Output the (x, y) coordinate of the center of the cell containing the given text.  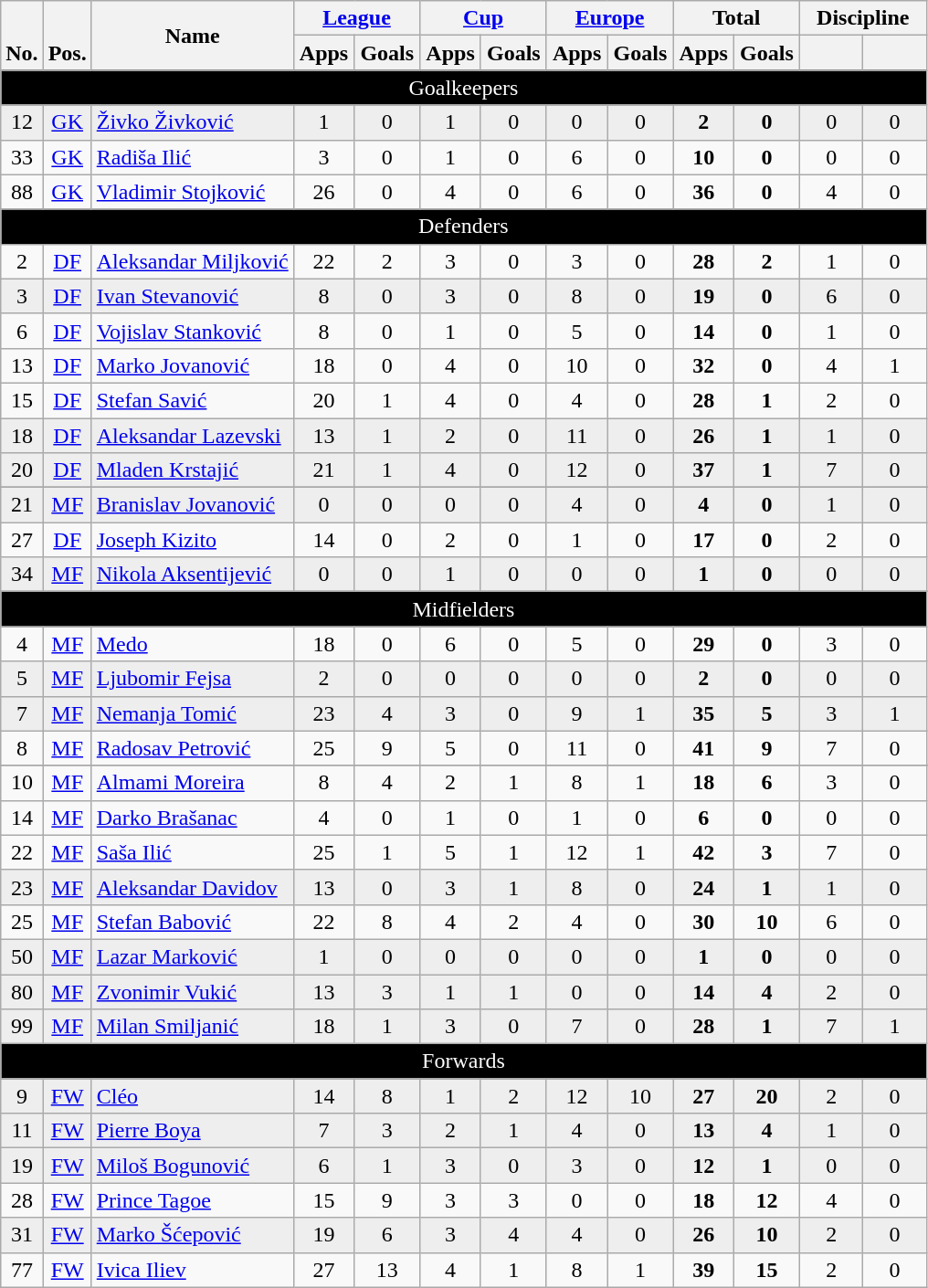
30 (703, 922)
36 (703, 192)
42 (703, 852)
Saša Ilić (192, 852)
Midfielders (464, 609)
Aleksandar Lazevski (192, 436)
Marko Jovanović (192, 365)
Goalkeepers (464, 88)
Discipline (862, 18)
Europe (610, 18)
Vojislav Stanković (192, 331)
Ivica Iliev (192, 1270)
Radosav Petrović (192, 748)
88 (22, 192)
Miloš Bogunović (192, 1166)
Cléo (192, 1096)
Aleksandar Miljković (192, 261)
99 (22, 1027)
Defenders (464, 227)
Živko Živković (192, 122)
37 (703, 470)
Aleksandar Davidov (192, 887)
Branislav Jovanović (192, 505)
Vladimir Stojković (192, 192)
24 (703, 887)
50 (22, 956)
17 (703, 540)
Medo (192, 644)
35 (703, 713)
Nikola Aksentijević (192, 575)
Zvonimir Vukić (192, 991)
Pierre Boya (192, 1131)
39 (703, 1270)
Pos. (68, 36)
41 (703, 748)
Forwards (464, 1061)
32 (703, 365)
Joseph Kizito (192, 540)
Stefan Babović (192, 922)
Total (736, 18)
31 (22, 1235)
No. (22, 36)
Ivan Stevanović (192, 296)
Darko Brašanac (192, 818)
Mladen Krstajić (192, 470)
77 (22, 1270)
Name (192, 36)
Stefan Savić (192, 400)
80 (22, 991)
Milan Smiljanić (192, 1027)
34 (22, 575)
Radiša Ilić (192, 157)
Prince Tagoe (192, 1200)
Ljubomir Fejsa (192, 679)
Lazar Marković (192, 956)
League (356, 18)
Cup (484, 18)
Marko Šćepović (192, 1235)
33 (22, 157)
Nemanja Tomić (192, 713)
Almami Moreira (192, 783)
29 (703, 644)
